Determine the (X, Y) coordinate at the center of the cell enclosing the given text.  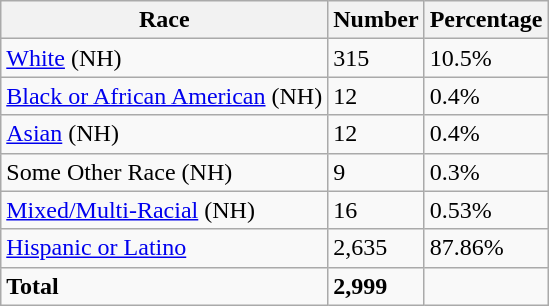
9 (376, 172)
White (NH) (164, 58)
Hispanic or Latino (164, 248)
2,999 (376, 286)
Total (164, 286)
16 (376, 210)
Asian (NH) (164, 134)
10.5% (486, 58)
Race (164, 20)
87.86% (486, 248)
0.53% (486, 210)
Some Other Race (NH) (164, 172)
0.3% (486, 172)
Number (376, 20)
Mixed/Multi-Racial (NH) (164, 210)
315 (376, 58)
Black or African American (NH) (164, 96)
Percentage (486, 20)
2,635 (376, 248)
